Pinpoint the cell where the given text exists, returning its (X, Y) midpoint coordinate. 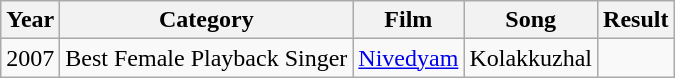
Nivedyam (408, 58)
Year (30, 20)
2007 (30, 58)
Film (408, 20)
Result (636, 20)
Category (206, 20)
Best Female Playback Singer (206, 58)
Kolakkuzhal (531, 58)
Song (531, 20)
